For the text-containing cell, return its midpoint in (x, y) coordinate format. 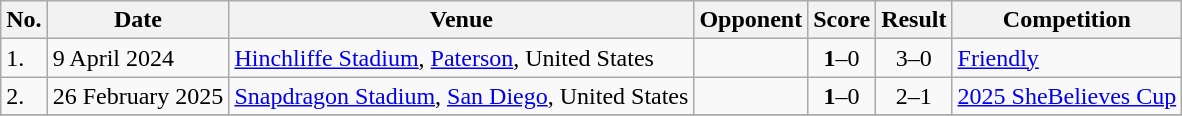
1. (24, 58)
No. (24, 20)
26 February 2025 (138, 96)
Snapdragon Stadium, San Diego, United States (462, 96)
Result (914, 20)
Date (138, 20)
Hinchliffe Stadium, Paterson, United States (462, 58)
3–0 (914, 58)
Venue (462, 20)
Opponent (751, 20)
Friendly (1067, 58)
9 April 2024 (138, 58)
2–1 (914, 96)
2025 SheBelieves Cup (1067, 96)
Competition (1067, 20)
Score (842, 20)
2. (24, 96)
